Locate the cell with the specified text and output its (X, Y) center coordinate. 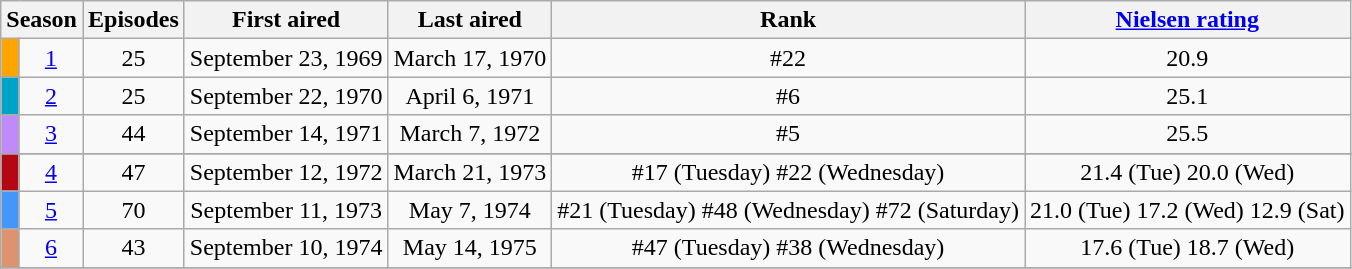
21.4 (Tue) 20.0 (Wed) (1187, 172)
#21 (Tuesday) #48 (Wednesday) #72 (Saturday) (788, 210)
21.0 (Tue) 17.2 (Wed) 12.9 (Sat) (1187, 210)
Last aired (470, 20)
25.5 (1187, 134)
September 12, 1972 (286, 172)
September 10, 1974 (286, 248)
September 11, 1973 (286, 210)
44 (133, 134)
25.1 (1187, 96)
March 21, 1973 (470, 172)
6 (50, 248)
70 (133, 210)
September 23, 1969 (286, 58)
March 17, 1970 (470, 58)
September 22, 1970 (286, 96)
May 14, 1975 (470, 248)
Season (42, 20)
#47 (Tuesday) #38 (Wednesday) (788, 248)
43 (133, 248)
Nielsen rating (1187, 20)
47 (133, 172)
#5 (788, 134)
#17 (Tuesday) #22 (Wednesday) (788, 172)
Rank (788, 20)
1 (50, 58)
17.6 (Tue) 18.7 (Wed) (1187, 248)
April 6, 1971 (470, 96)
5 (50, 210)
2 (50, 96)
#22 (788, 58)
3 (50, 134)
First aired (286, 20)
March 7, 1972 (470, 134)
20.9 (1187, 58)
#6 (788, 96)
May 7, 1974 (470, 210)
September 14, 1971 (286, 134)
Episodes (133, 20)
4 (50, 172)
